Extract the (x, y) coordinate from the center of the cell holding the provided text.  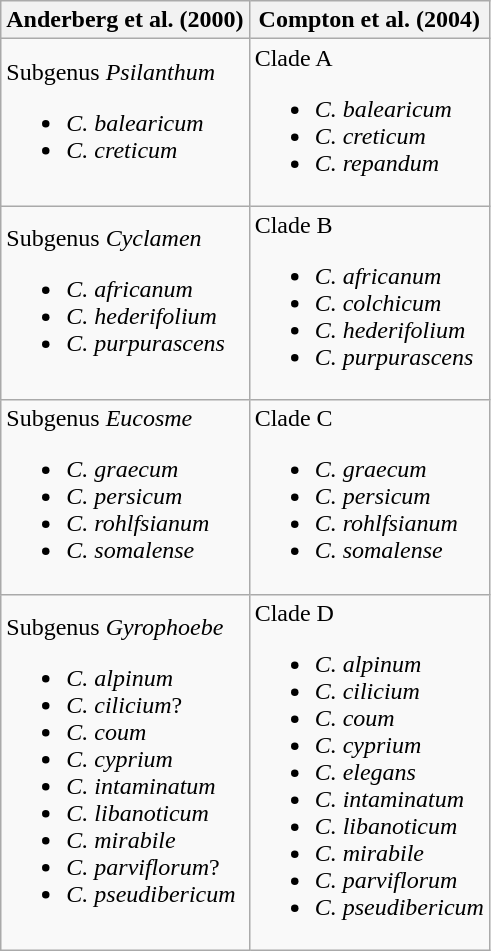
Subgenus GyrophoebeC. alpinumC. cilicium?C. coumC. cypriumC. intaminatumC. libanoticumC. mirabileC. parviflorum?C. pseudibericum (125, 772)
Subgenus CyclamenC. africanumC. hederifoliumC. purpurascens (125, 303)
Clade DC. alpinumC. ciliciumC. coumC. cypriumC. elegansC. intaminatumC. libanoticumC. mirabileC. parviflorumC. pseudibericum (369, 772)
Subgenus PsilanthumC. balearicumC. creticum (125, 122)
Clade BC. africanumC. colchicumC. hederifoliumC. purpurascens (369, 303)
Compton et al. (2004) (369, 20)
Clade AC. balearicumC. creticumC. repandum (369, 122)
Subgenus EucosmeC. graecumC. persicumC. rohlfsianumC. somalense (125, 497)
Clade CC. graecumC. persicumC. rohlfsianumC. somalense (369, 497)
Anderberg et al. (2000) (125, 20)
